For the text-containing cell, return its midpoint in (X, Y) coordinate format. 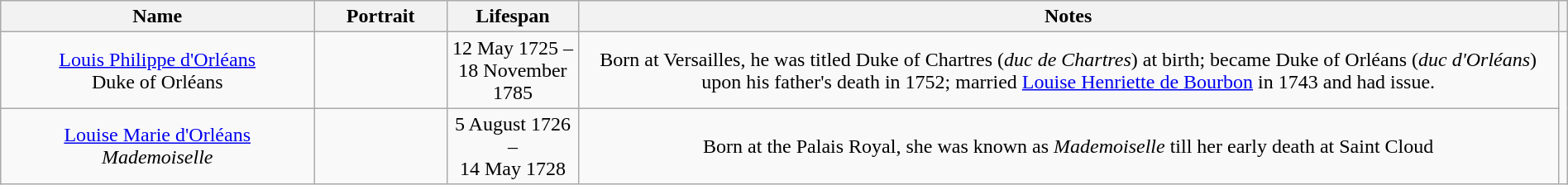
Name (157, 17)
Notes (1068, 17)
Louise Marie d'OrléansMademoiselle (157, 146)
Portrait (380, 17)
Louis Philippe d'Orléans Duke of Orléans (157, 70)
12 May 1725 – 18 November 1785 (513, 70)
Born at the Palais Royal, she was known as Mademoiselle till her early death at Saint Cloud (1068, 146)
5 August 1726 – 14 May 1728 (513, 146)
Lifespan (513, 17)
